Search for the cell housing the specified text and yield its (X, Y) center coordinate. 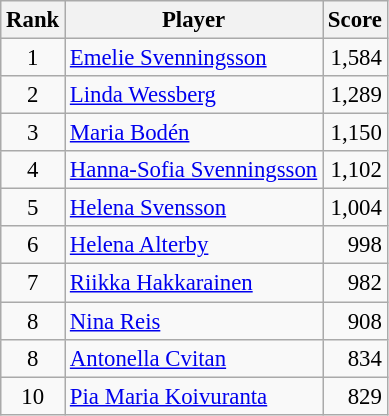
Hanna-Sofia Svenningsson (194, 170)
6 (33, 245)
2 (33, 95)
Helena Svensson (194, 208)
982 (356, 283)
Linda Wessberg (194, 95)
Player (194, 20)
Pia Maria Koivuranta (194, 396)
1 (33, 58)
1,289 (356, 95)
Nina Reis (194, 321)
998 (356, 245)
3 (33, 133)
1,102 (356, 170)
Score (356, 20)
Helena Alterby (194, 245)
829 (356, 396)
Riikka Hakkarainen (194, 283)
Maria Bodén (194, 133)
1,584 (356, 58)
10 (33, 396)
7 (33, 283)
1,150 (356, 133)
908 (356, 321)
Antonella Cvitan (194, 358)
834 (356, 358)
Rank (33, 20)
5 (33, 208)
Emelie Svenningsson (194, 58)
1,004 (356, 208)
4 (33, 170)
